Extract the (x, y) coordinate from the center of the cell holding the provided text.  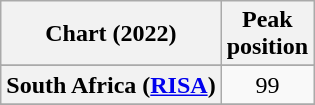
Chart (2022) (111, 34)
South Africa (RISA) (111, 85)
Peakposition (267, 34)
99 (267, 85)
